Detect which cell encompasses the target text, then output its (X, Y) center coordinate. 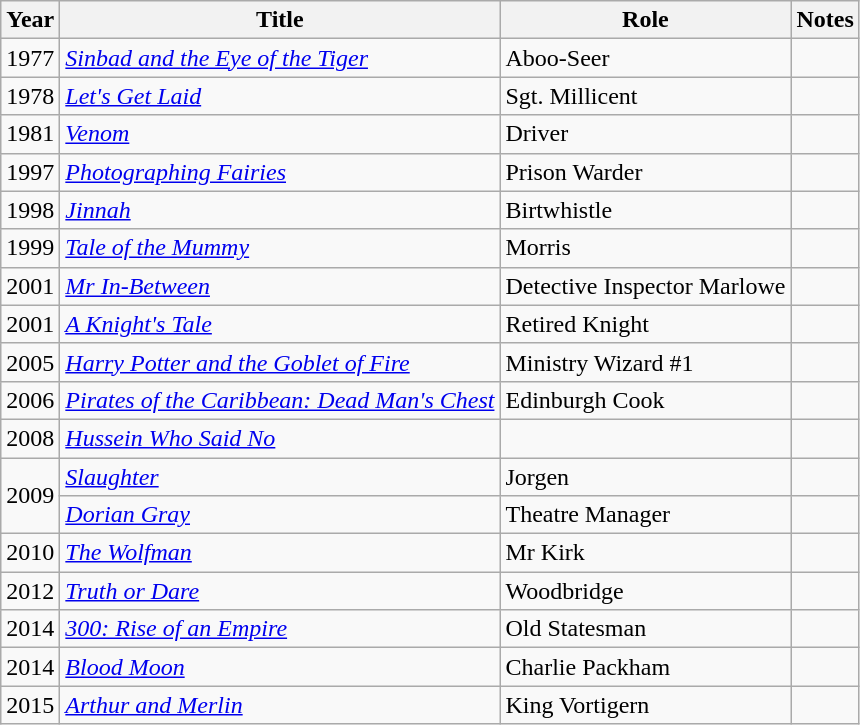
Tale of the Mummy (280, 248)
Harry Potter and the Goblet of Fire (280, 362)
Driver (646, 134)
Ministry Wizard #1 (646, 362)
Photographing Fairies (280, 172)
Charlie Packham (646, 667)
Year (30, 20)
Pirates of the Caribbean: Dead Man's Chest (280, 400)
2015 (30, 705)
Sinbad and the Eye of the Tiger (280, 58)
Detective Inspector Marlowe (646, 286)
Morris (646, 248)
Let's Get Laid (280, 96)
1997 (30, 172)
Sgt. Millicent (646, 96)
Theatre Manager (646, 515)
Birtwhistle (646, 210)
2010 (30, 553)
Role (646, 20)
Hussein Who Said No (280, 438)
2005 (30, 362)
Mr In-Between (280, 286)
300: Rise of an Empire (280, 629)
1998 (30, 210)
Jorgen (646, 477)
Retired Knight (646, 324)
2009 (30, 496)
The Wolfman (280, 553)
Mr Kirk (646, 553)
Prison Warder (646, 172)
Jinnah (280, 210)
1981 (30, 134)
Truth or Dare (280, 591)
2008 (30, 438)
King Vortigern (646, 705)
Woodbridge (646, 591)
Edinburgh Cook (646, 400)
Old Statesman (646, 629)
A Knight's Tale (280, 324)
1999 (30, 248)
Title (280, 20)
2012 (30, 591)
Aboo-Seer (646, 58)
Dorian Gray (280, 515)
1978 (30, 96)
Arthur and Merlin (280, 705)
2006 (30, 400)
Slaughter (280, 477)
Venom (280, 134)
Notes (825, 20)
1977 (30, 58)
Blood Moon (280, 667)
